Scan for the cell matching the given text and deliver its (x, y) coordinate at center. 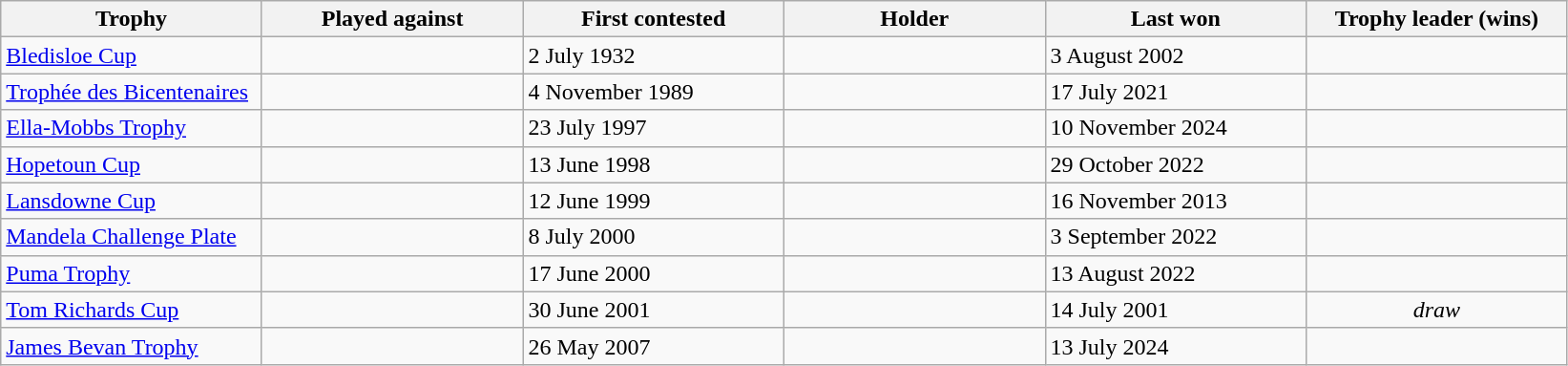
draw (1437, 310)
14 July 2001 (1176, 310)
Lansdowne Cup (132, 201)
8 July 2000 (654, 237)
3 September 2022 (1176, 237)
Trophy leader (wins) (1437, 19)
Played against (392, 19)
Holder (914, 19)
13 July 2024 (1176, 346)
29 October 2022 (1176, 164)
17 July 2021 (1176, 92)
17 June 2000 (654, 273)
First contested (654, 19)
12 June 1999 (654, 201)
26 May 2007 (654, 346)
10 November 2024 (1176, 128)
Trophée des Bicentenaires (132, 92)
2 July 1932 (654, 55)
James Bevan Trophy (132, 346)
13 June 1998 (654, 164)
Trophy (132, 19)
Puma Trophy (132, 273)
13 August 2022 (1176, 273)
Hopetoun Cup (132, 164)
Tom Richards Cup (132, 310)
Mandela Challenge Plate (132, 237)
16 November 2013 (1176, 201)
30 June 2001 (654, 310)
23 July 1997 (654, 128)
Ella-Mobbs Trophy (132, 128)
Bledisloe Cup (132, 55)
3 August 2002 (1176, 55)
Last won (1176, 19)
4 November 1989 (654, 92)
